Scan for the cell matching the given text and deliver its (X, Y) coordinate at center. 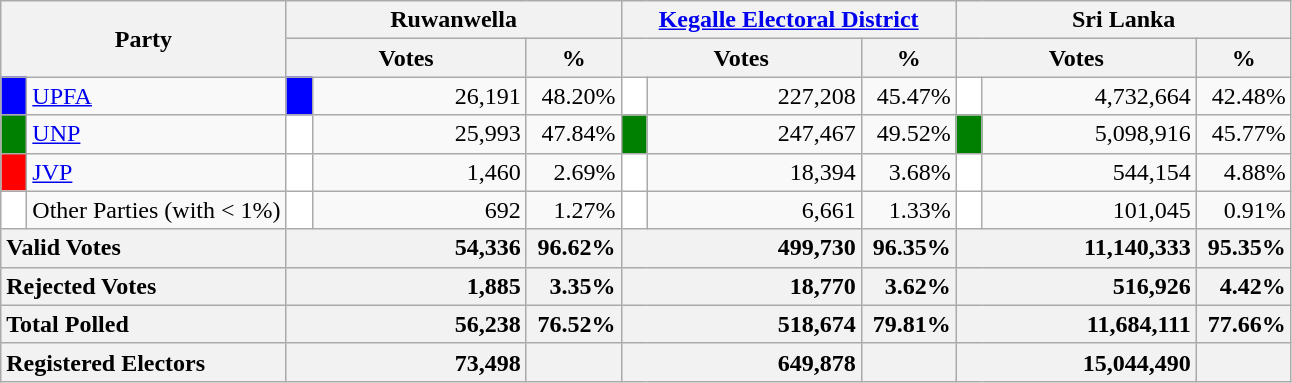
79.81% (908, 324)
4.88% (1244, 172)
101,045 (1089, 210)
227,208 (754, 96)
2.69% (574, 172)
45.47% (908, 96)
11,684,111 (1076, 324)
3.68% (908, 172)
77.66% (1244, 324)
Ruwanwella (454, 20)
18,770 (741, 286)
42.48% (1244, 96)
25,993 (419, 134)
0.91% (1244, 210)
Other Parties (with < 1%) (156, 210)
1.33% (908, 210)
47.84% (574, 134)
11,140,333 (1076, 248)
Rejected Votes (144, 286)
56,238 (406, 324)
76.52% (574, 324)
3.35% (574, 286)
18,394 (754, 172)
649,878 (741, 362)
247,467 (754, 134)
54,336 (406, 248)
UPFA (156, 96)
96.62% (574, 248)
4,732,664 (1089, 96)
6,661 (754, 210)
Registered Electors (144, 362)
Kegalle Electoral District (788, 20)
692 (419, 210)
Sri Lanka (1124, 20)
3.62% (908, 286)
4.42% (1244, 286)
516,926 (1076, 286)
1,885 (406, 286)
1.27% (574, 210)
499,730 (741, 248)
95.35% (1244, 248)
544,154 (1089, 172)
48.20% (574, 96)
Valid Votes (144, 248)
UNP (156, 134)
26,191 (419, 96)
49.52% (908, 134)
45.77% (1244, 134)
73,498 (406, 362)
Total Polled (144, 324)
5,098,916 (1089, 134)
Party (144, 39)
518,674 (741, 324)
96.35% (908, 248)
15,044,490 (1076, 362)
1,460 (419, 172)
JVP (156, 172)
